Return the [x, y] coordinate for the center point of the cell that contains the specified text.  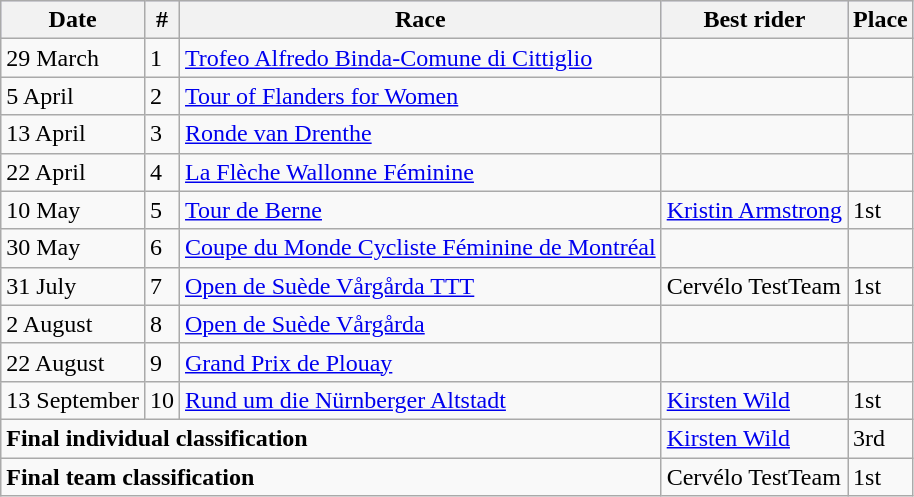
10 [162, 400]
Ronde van Drenthe [421, 134]
2 [162, 96]
5 April [73, 96]
8 [162, 324]
4 [162, 172]
5 [162, 210]
3 [162, 134]
13 September [73, 400]
Final individual classification [331, 438]
6 [162, 248]
Kristin Armstrong [754, 210]
Race [421, 20]
Open de Suède Vårgårda [421, 324]
9 [162, 362]
Tour de Berne [421, 210]
Place [881, 20]
2 August [73, 324]
Grand Prix de Plouay [421, 362]
22 August [73, 362]
7 [162, 286]
31 July [73, 286]
Final team classification [331, 477]
22 April [73, 172]
Tour of Flanders for Women [421, 96]
1 [162, 58]
Best rider [754, 20]
13 April [73, 134]
# [162, 20]
10 May [73, 210]
La Flèche Wallonne Féminine [421, 172]
Coupe du Monde Cycliste Féminine de Montréal [421, 248]
3rd [881, 438]
Date [73, 20]
Rund um die Nürnberger Altstadt [421, 400]
Trofeo Alfredo Binda-Comune di Cittiglio [421, 58]
30 May [73, 248]
29 March [73, 58]
Open de Suède Vårgårda TTT [421, 286]
